Locate the cell with the specified text and output its [x, y] center coordinate. 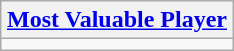
Most Valuable Player [116, 20]
